Find where the given text appears and provide that cell's center as (X, Y) coordinate. 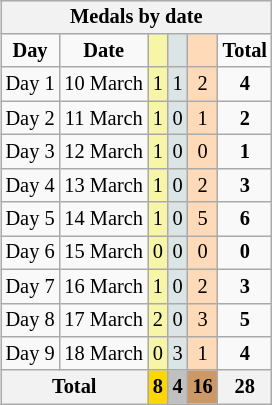
12 March (103, 152)
10 March (103, 84)
14 March (103, 219)
Date (103, 51)
15 March (103, 253)
18 March (103, 354)
17 March (103, 320)
13 March (103, 185)
Medals by date (136, 17)
Day 4 (30, 185)
8 (158, 387)
Day 1 (30, 84)
11 March (103, 118)
Day 6 (30, 253)
Day 5 (30, 219)
Day 8 (30, 320)
Day 2 (30, 118)
6 (245, 219)
Day 3 (30, 152)
Day (30, 51)
16 March (103, 286)
Day 9 (30, 354)
16 (203, 387)
Day 7 (30, 286)
28 (245, 387)
